Determine the [X, Y] coordinate at the center of the cell enclosing the given text.  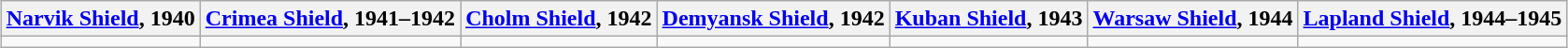
Kuban Shield, 1943 [989, 19]
Lapland Shield, 1944–1945 [1433, 19]
Cholm Shield, 1942 [559, 19]
Crimea Shield, 1941–1942 [330, 19]
Warsaw Shield, 1944 [1192, 19]
Narvik Shield, 1940 [101, 19]
Demyansk Shield, 1942 [774, 19]
